Return the [X, Y] coordinate for the center point of the cell that contains the specified text.  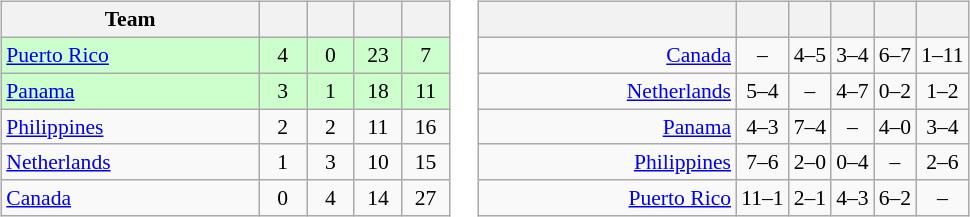
11–1 [762, 198]
7–6 [762, 162]
2–1 [810, 198]
4–7 [852, 91]
0–2 [896, 91]
16 [426, 127]
2–6 [942, 162]
2–0 [810, 162]
6–2 [896, 198]
1–11 [942, 55]
10 [378, 162]
4–0 [896, 127]
15 [426, 162]
5–4 [762, 91]
23 [378, 55]
18 [378, 91]
7–4 [810, 127]
6–7 [896, 55]
1–2 [942, 91]
4–5 [810, 55]
7 [426, 55]
Team [130, 20]
27 [426, 198]
0–4 [852, 162]
14 [378, 198]
